Provide the (x, y) coordinate of the cell's center where the given text is located.  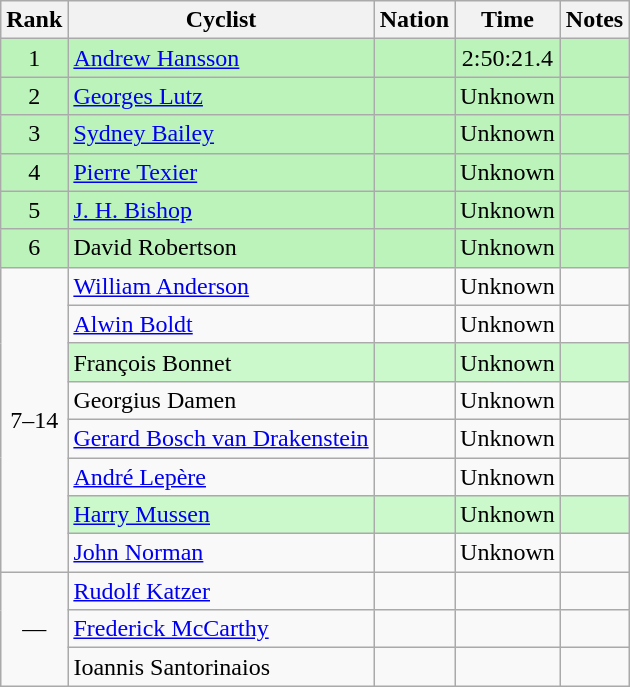
Rudolf Katzer (221, 591)
Rank (34, 20)
1 (34, 58)
6 (34, 248)
7–14 (34, 419)
François Bonnet (221, 362)
Georgius Damen (221, 400)
2 (34, 96)
3 (34, 134)
2:50:21.4 (508, 58)
5 (34, 210)
J. H. Bishop (221, 210)
4 (34, 172)
Harry Mussen (221, 515)
Sydney Bailey (221, 134)
Cyclist (221, 20)
Notes (594, 20)
Frederick McCarthy (221, 629)
Nation (414, 20)
Time (508, 20)
Ioannis Santorinaios (221, 667)
William Anderson (221, 286)
— (34, 629)
André Lepère (221, 477)
David Robertson (221, 248)
Georges Lutz (221, 96)
John Norman (221, 553)
Gerard Bosch van Drakenstein (221, 438)
Pierre Texier (221, 172)
Andrew Hansson (221, 58)
Alwin Boldt (221, 324)
